Provide the (X, Y) coordinate of the cell's center where the given text is located.  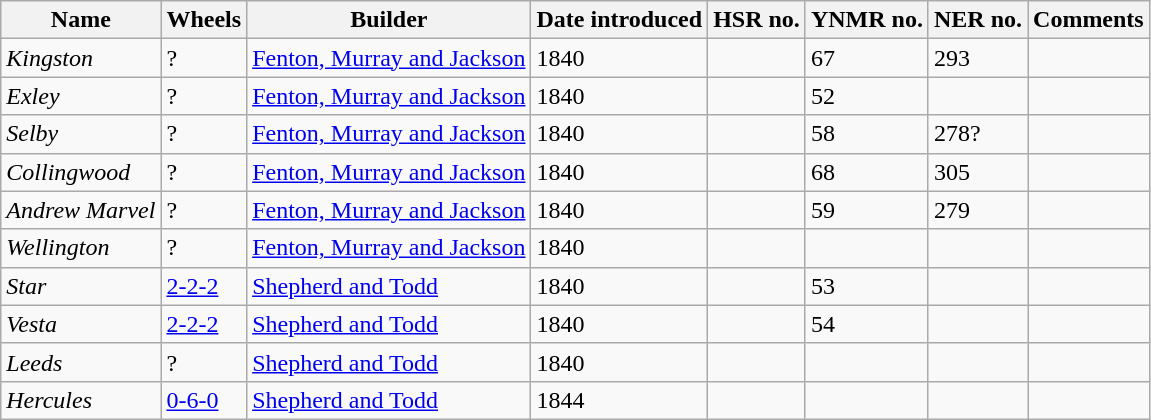
Wellington (81, 248)
Star (81, 286)
58 (866, 134)
HSR no. (757, 20)
59 (866, 210)
53 (866, 286)
Selby (81, 134)
Date introduced (620, 20)
Kingston (81, 58)
Builder (389, 20)
Wheels (204, 20)
305 (978, 172)
52 (866, 96)
0-6-0 (204, 400)
Collingwood (81, 172)
NER no. (978, 20)
Andrew Marvel (81, 210)
Comments (1089, 20)
67 (866, 58)
Exley (81, 96)
Leeds (81, 362)
Name (81, 20)
Vesta (81, 324)
68 (866, 172)
293 (978, 58)
YNMR no. (866, 20)
279 (978, 210)
54 (866, 324)
1844 (620, 400)
278? (978, 134)
Hercules (81, 400)
